Pinpoint the cell where the given text exists, returning its (x, y) midpoint coordinate. 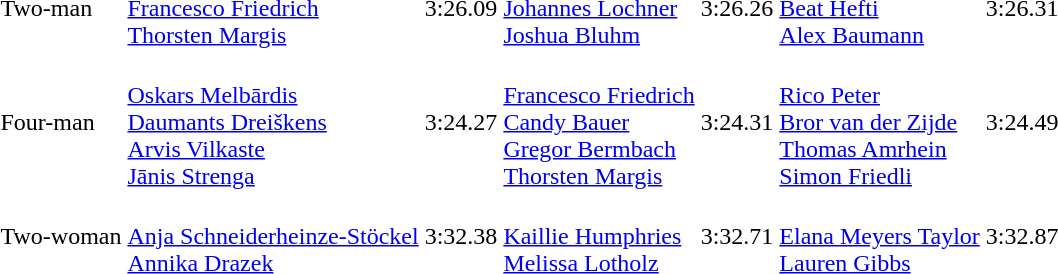
3:24.27 (461, 122)
Francesco FriedrichCandy BauerGregor BermbachThorsten Margis (599, 122)
3:24.31 (737, 122)
Rico PeterBror van der ZijdeThomas AmrheinSimon Friedli (880, 122)
Oskars MelbārdisDaumants DreiškensArvis VilkasteJānis Strenga (273, 122)
